Capture the cell that displays the provided text and extract its [x, y] central coordinate. 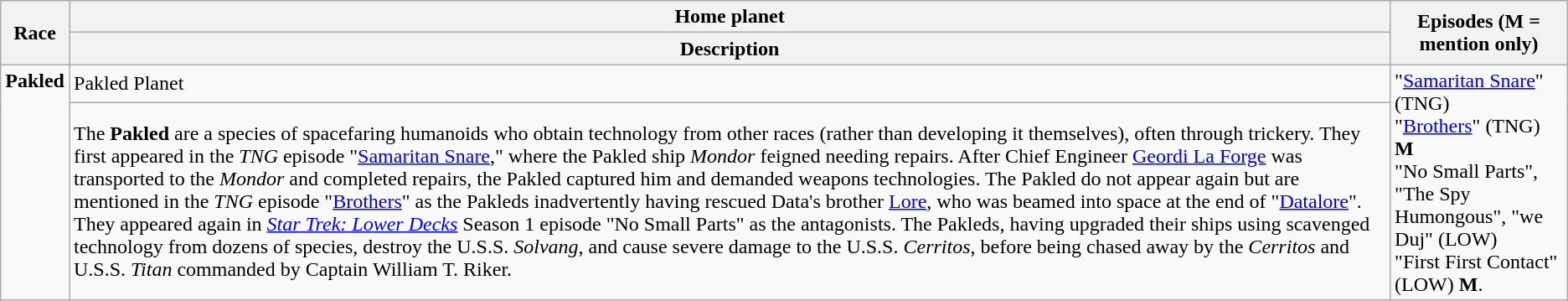
Race [35, 33]
Episodes (M = mention only) [1479, 33]
Home planet [729, 17]
"Samaritan Snare" (TNG)"Brothers" (TNG) M"No Small Parts", "The Spy Humongous", "we Duj" (LOW)"First First Contact" (LOW) M. [1479, 183]
Description [729, 49]
Pakled Planet [729, 84]
Pakled [35, 183]
